Capture the cell that displays the provided text and extract its (X, Y) central coordinate. 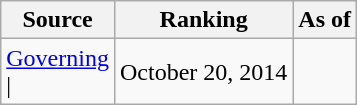
October 20, 2014 (203, 72)
Source (58, 20)
Governing| (58, 72)
Ranking (203, 20)
As of (325, 20)
